Output the (x, y) coordinate of the center of the cell containing the given text.  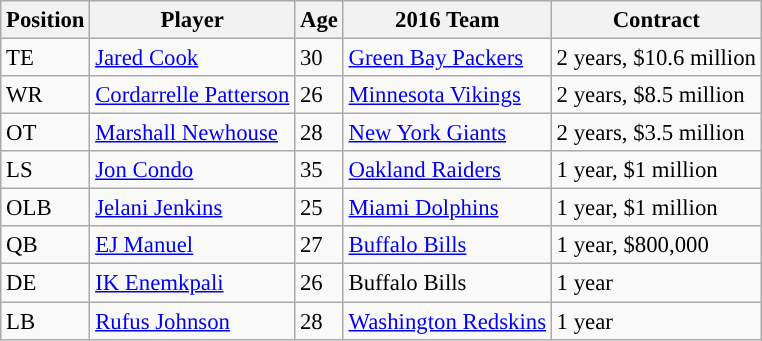
OT (46, 133)
25 (320, 208)
DE (46, 283)
Jared Cook (192, 58)
1 year, $800,000 (656, 245)
2 years, $10.6 million (656, 58)
LB (46, 321)
Player (192, 20)
2016 Team (447, 20)
WR (46, 95)
Rufus Johnson (192, 321)
Marshall Newhouse (192, 133)
TE (46, 58)
2 years, $8.5 million (656, 95)
OLB (46, 208)
Oakland Raiders (447, 170)
35 (320, 170)
Cordarrelle Patterson (192, 95)
QB (46, 245)
New York Giants (447, 133)
Contract (656, 20)
Green Bay Packers (447, 58)
Washington Redskins (447, 321)
Jelani Jenkins (192, 208)
Miami Dolphins (447, 208)
2 years, $3.5 million (656, 133)
30 (320, 58)
Position (46, 20)
LS (46, 170)
Minnesota Vikings (447, 95)
27 (320, 245)
IK Enemkpali (192, 283)
EJ Manuel (192, 245)
Age (320, 20)
Jon Condo (192, 170)
